Scan for the cell matching the given text and deliver its (X, Y) coordinate at center. 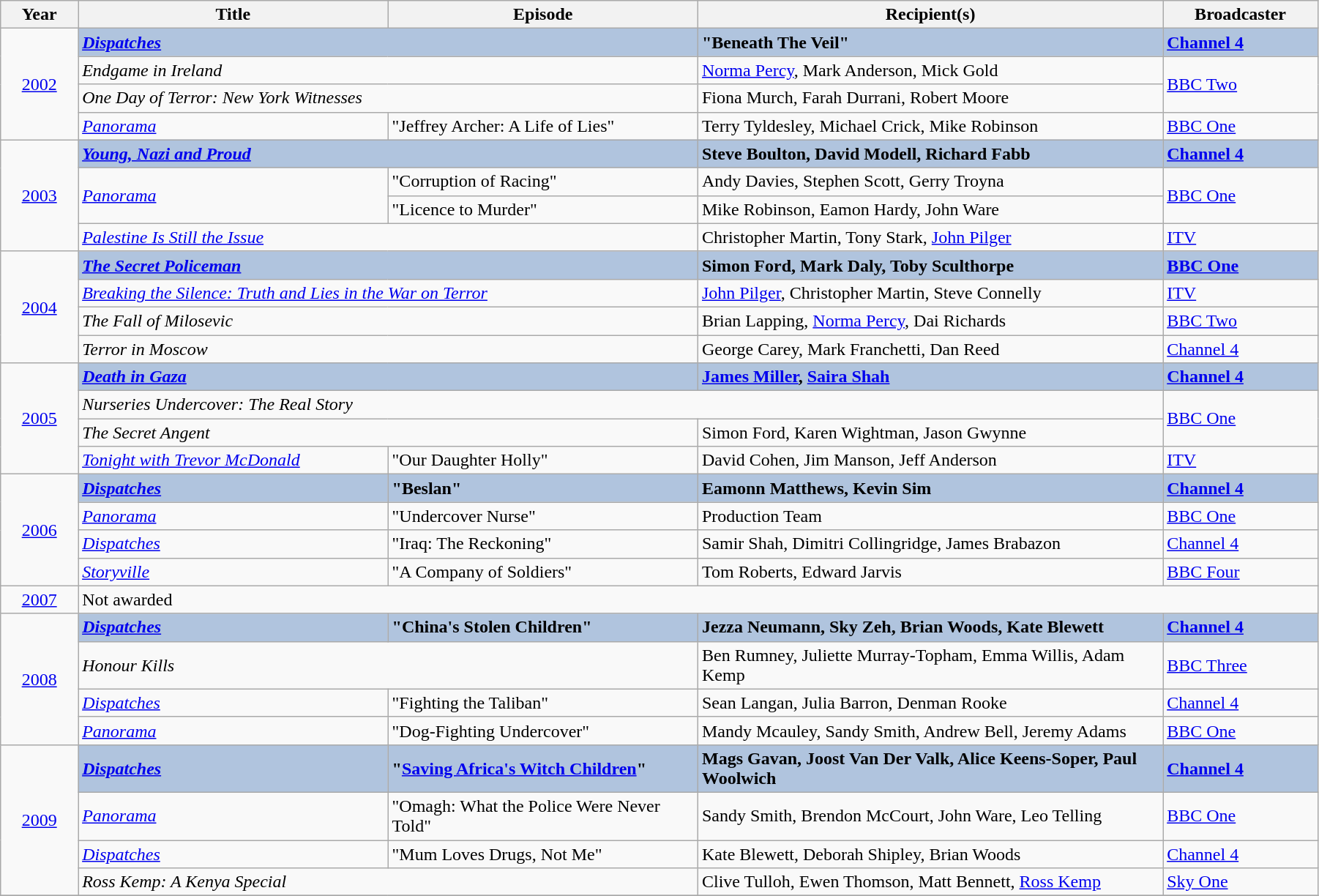
Endgame in Ireland (388, 70)
Clive Tulloh, Ewen Thomson, Matt Bennett, Ross Kemp (930, 882)
Andy Davies, Stephen Scott, Gerry Troyna (930, 182)
BBC Four (1241, 572)
Episode (543, 15)
Broadcaster (1241, 15)
Storyville (233, 572)
Sky One (1241, 882)
John Pilger, Christopher Martin, Steve Connelly (930, 293)
2005 (40, 419)
Production Team (930, 516)
2008 (40, 679)
Ben Rumney, Juliette Murray-Topham, Emma Willis, Adam Kemp (930, 665)
Samir Shah, Dimitri Collingridge, James Brabazon (930, 544)
Palestine Is Still the Issue (388, 237)
2007 (40, 600)
Fiona Murch, Farah Durrani, Robert Moore (930, 98)
"Fighting the Taliban" (543, 703)
The Secret Angent (388, 433)
Tonight with Trevor McDonald (233, 460)
"Our Daughter Holly" (543, 460)
Eamonn Matthews, Kevin Sim (930, 488)
Christopher Martin, Tony Stark, John Pilger (930, 237)
2009 (40, 820)
Mags Gavan, Joost Van Der Valk, Alice Keens-Soper, Paul Woolwich (930, 769)
Terry Tyldesley, Michael Crick, Mike Robinson (930, 126)
Mandy Mcauley, Sandy Smith, Andrew Bell, Jeremy Adams (930, 731)
2003 (40, 195)
2006 (40, 530)
Title (233, 15)
"Iraq: The Reckoning" (543, 544)
"Corruption of Racing" (543, 182)
Brian Lapping, Norma Percy, Dai Richards (930, 321)
Tom Roberts, Edward Jarvis (930, 572)
"Omagh: What the Police Were Never Told" (543, 815)
Simon Ford, Karen Wightman, Jason Gwynne (930, 433)
"Licence to Murder" (543, 209)
"A Company of Soldiers" (543, 572)
"Undercover Nurse" (543, 516)
The Fall of Milosevic (388, 321)
Steve Boulton, David Modell, Richard Fabb (930, 154)
Jezza Neumann, Sky Zeh, Brian Woods, Kate Blewett (930, 627)
"China's Stolen Children" (543, 627)
Ross Kemp: A Kenya Special (388, 882)
Sandy Smith, Brendon McCourt, John Ware, Leo Telling (930, 815)
Mike Robinson, Eamon Hardy, John Ware (930, 209)
2002 (40, 84)
Young, Nazi and Proud (388, 154)
Breaking the Silence: Truth and Lies in the War on Terror (388, 293)
Terror in Moscow (388, 349)
Norma Percy, Mark Anderson, Mick Gold (930, 70)
Kate Blewett, Deborah Shipley, Brian Woods (930, 854)
Honour Kills (388, 665)
Simon Ford, Mark Daly, Toby Sculthorpe (930, 265)
"Dog-Fighting Undercover" (543, 731)
Sean Langan, Julia Barron, Denman Rooke (930, 703)
Death in Gaza (388, 377)
"Beneath The Veil" (930, 42)
Not awarded (698, 600)
David Cohen, Jim Manson, Jeff Anderson (930, 460)
"Saving Africa's Witch Children" (543, 769)
"Jeffrey Archer: A Life of Lies" (543, 126)
Nurseries Undercover: The Real Story (621, 405)
BBC Three (1241, 665)
"Beslan" (543, 488)
2004 (40, 307)
George Carey, Mark Franchetti, Dan Reed (930, 349)
Year (40, 15)
Recipient(s) (930, 15)
One Day of Terror: New York Witnesses (388, 98)
James Miller, Saira Shah (930, 377)
"Mum Loves Drugs, Not Me" (543, 854)
The Secret Policeman (388, 265)
